Extract the (X, Y) coordinate from the center of the cell holding the provided text.  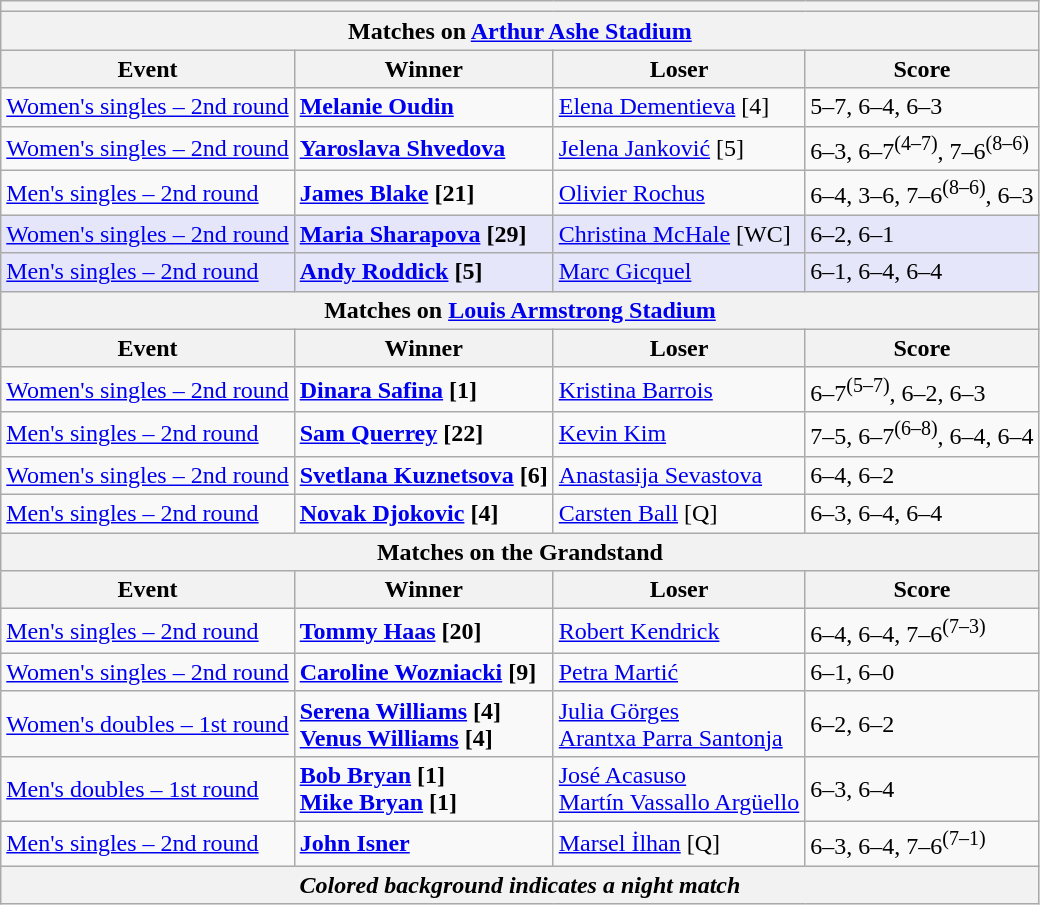
Caroline Wozniacki [9] (424, 672)
Anastasija Sevastova (679, 475)
Colored background indicates a night match (520, 885)
6–3, 6–4, 6–4 (922, 514)
6–4, 3–6, 7–6(8–6), 6–3 (922, 194)
7–5, 6–7(6–8), 6–4, 6–4 (922, 434)
Petra Martić (679, 672)
6–4, 6–4, 7–6(7–3) (922, 632)
6–3, 6–4 (922, 788)
Svetlana Kuznetsova [6] (424, 475)
Bob Bryan [1] Mike Bryan [1] (424, 788)
6–2, 6–2 (922, 724)
Julia Görges Arantxa Parra Santonja (679, 724)
6–2, 6–1 (922, 234)
Novak Djokovic [4] (424, 514)
Jelena Janković [5] (679, 148)
Matches on the Grandstand (520, 552)
Men's doubles – 1st round (148, 788)
Dinara Safina [1] (424, 390)
Olivier Rochus (679, 194)
6–1, 6–0 (922, 672)
Andy Roddick [5] (424, 272)
6–4, 6–2 (922, 475)
Matches on Louis Armstrong Stadium (520, 310)
Marc Gicquel (679, 272)
Christina McHale [WC] (679, 234)
Yaroslava Shvedova (424, 148)
Maria Sharapova [29] (424, 234)
Kristina Barrois (679, 390)
James Blake [21] (424, 194)
José Acasuso Martín Vassallo Argüello (679, 788)
Serena Williams [4] Venus Williams [4] (424, 724)
Sam Querrey [22] (424, 434)
Melanie Oudin (424, 107)
Carsten Ball [Q] (679, 514)
Matches on Arthur Ashe Stadium (520, 31)
6–7(5–7), 6–2, 6–3 (922, 390)
Elena Dementieva [4] (679, 107)
Marsel İlhan [Q] (679, 844)
Women's doubles – 1st round (148, 724)
6–3, 6–7(4–7), 7–6(8–6) (922, 148)
6–1, 6–4, 6–4 (922, 272)
Tommy Haas [20] (424, 632)
5–7, 6–4, 6–3 (922, 107)
Kevin Kim (679, 434)
6–3, 6–4, 7–6(7–1) (922, 844)
John Isner (424, 844)
Robert Kendrick (679, 632)
